Find where the given text appears and provide that cell's center as (x, y) coordinate. 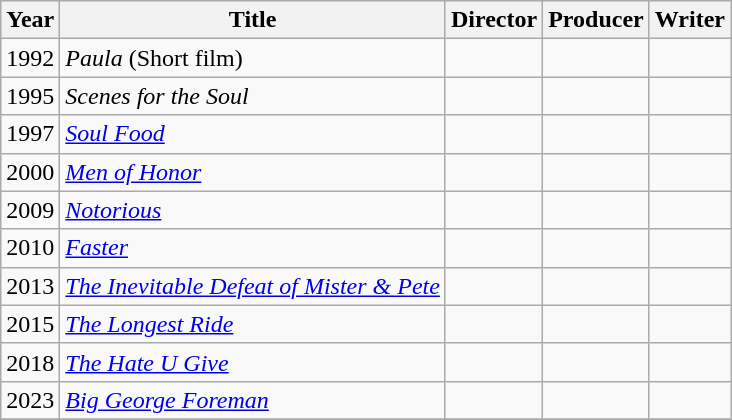
Men of Honor (253, 172)
The Inevitable Defeat of Mister & Pete (253, 286)
2010 (30, 248)
1995 (30, 96)
Director (494, 20)
Faster (253, 248)
2009 (30, 210)
2023 (30, 400)
The Hate U Give (253, 362)
Title (253, 20)
The Longest Ride (253, 324)
Producer (596, 20)
2015 (30, 324)
Paula (Short film) (253, 58)
2013 (30, 286)
Writer (690, 20)
Scenes for the Soul (253, 96)
Soul Food (253, 134)
2018 (30, 362)
1992 (30, 58)
Big George Foreman (253, 400)
1997 (30, 134)
Notorious (253, 210)
Year (30, 20)
2000 (30, 172)
